Capture the cell that displays the provided text and extract its [x, y] central coordinate. 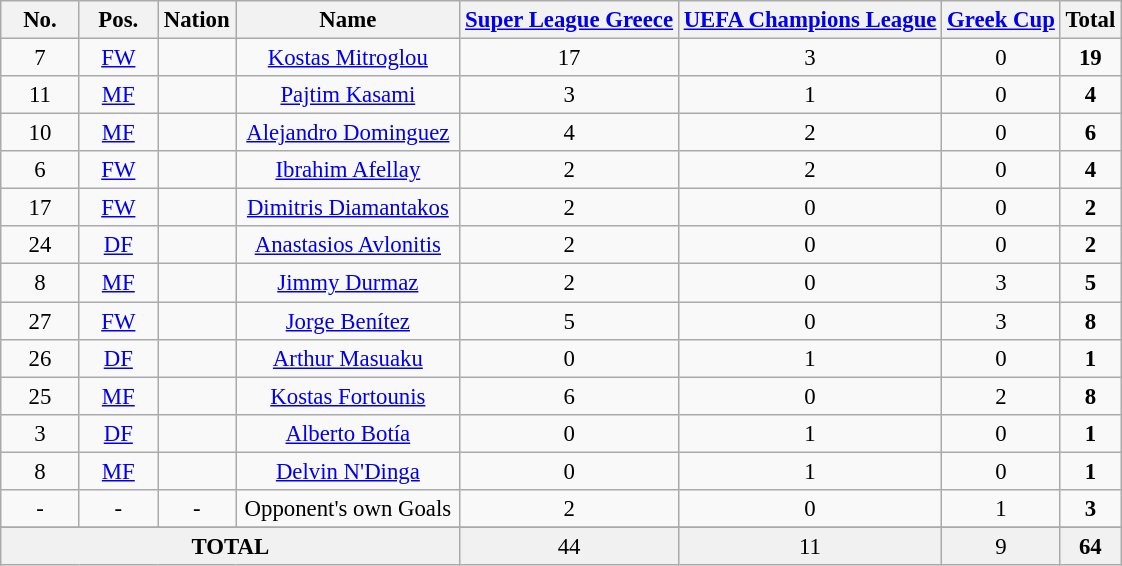
24 [40, 245]
10 [40, 133]
44 [570, 546]
Name [348, 20]
19 [1090, 58]
Arthur Masuaku [348, 358]
No. [40, 20]
Delvin N'Dinga [348, 471]
26 [40, 358]
Opponent's own Goals [348, 509]
Total [1090, 20]
TOTAL [230, 546]
9 [1001, 546]
Nation [197, 20]
Kostas Fortounis [348, 396]
Greek Cup [1001, 20]
Jimmy Durmaz [348, 283]
Pajtim Kasami [348, 95]
Super League Greece [570, 20]
Alberto Botía [348, 433]
Pos. [118, 20]
7 [40, 58]
64 [1090, 546]
25 [40, 396]
UEFA Champions League [810, 20]
Anastasios Avlonitis [348, 245]
27 [40, 321]
Dimitris Diamantakos [348, 208]
Jorge Benítez [348, 321]
Alejandro Dominguez [348, 133]
Kostas Mitroglou [348, 58]
Ibrahim Afellay [348, 170]
